Scan for the cell matching the given text and deliver its (x, y) coordinate at center. 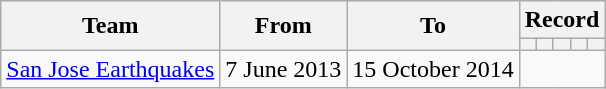
15 October 2014 (433, 69)
Team (110, 26)
7 June 2013 (284, 69)
To (433, 26)
From (284, 26)
Record (562, 20)
San Jose Earthquakes (110, 69)
